Return (x, y) of the center of cell containing provided text 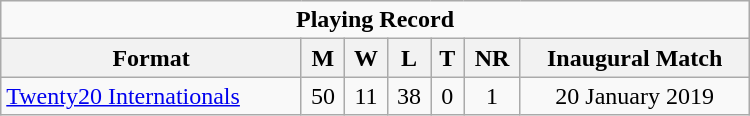
0 (448, 96)
20 January 2019 (634, 96)
Format (152, 58)
1 (492, 96)
Twenty20 Internationals (152, 96)
M (322, 58)
L (410, 58)
Playing Record (375, 20)
T (448, 58)
11 (366, 96)
NR (492, 58)
Inaugural Match (634, 58)
50 (322, 96)
38 (410, 96)
W (366, 58)
